Extract the (x, y) coordinate from the center of the cell holding the provided text.  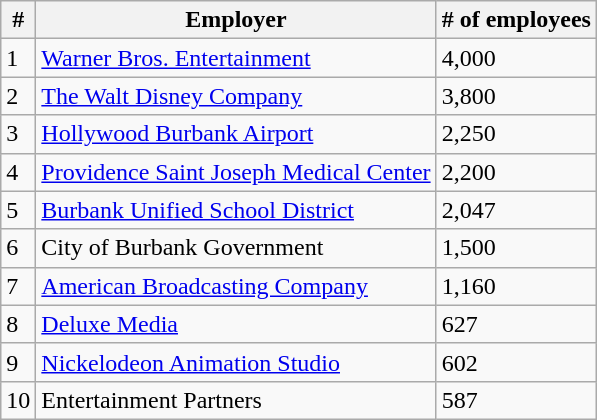
Burbank Unified School District (236, 210)
8 (18, 324)
Entertainment Partners (236, 400)
7 (18, 286)
3 (18, 134)
1,500 (516, 248)
627 (516, 324)
Nickelodeon Animation Studio (236, 362)
3,800 (516, 96)
2,250 (516, 134)
Hollywood Burbank Airport (236, 134)
Warner Bros. Entertainment (236, 58)
2,200 (516, 172)
American Broadcasting Company (236, 286)
4,000 (516, 58)
10 (18, 400)
Deluxe Media (236, 324)
Employer (236, 20)
602 (516, 362)
2,047 (516, 210)
2 (18, 96)
9 (18, 362)
587 (516, 400)
5 (18, 210)
4 (18, 172)
Providence Saint Joseph Medical Center (236, 172)
# of employees (516, 20)
The Walt Disney Company (236, 96)
1 (18, 58)
1,160 (516, 286)
# (18, 20)
City of Burbank Government (236, 248)
6 (18, 248)
